Extract the (X, Y) coordinate from the center of the cell holding the provided text.  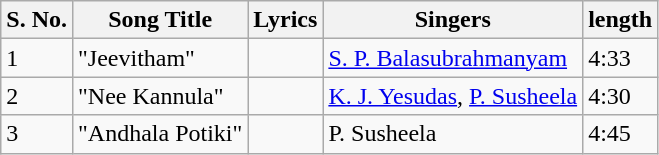
K. J. Yesudas, P. Susheela (453, 96)
"Jeevitham" (160, 58)
4:33 (620, 58)
length (620, 20)
3 (37, 134)
Lyrics (286, 20)
"Nee Kannula" (160, 96)
1 (37, 58)
2 (37, 96)
S. P. Balasubrahmanyam (453, 58)
S. No. (37, 20)
4:30 (620, 96)
P. Susheela (453, 134)
Singers (453, 20)
"Andhala Potiki" (160, 134)
Song Title (160, 20)
4:45 (620, 134)
